Return (x, y) of the center of cell containing provided text 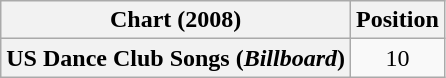
10 (398, 58)
US Dance Club Songs (Billboard) (176, 58)
Position (398, 20)
Chart (2008) (176, 20)
